Detect which cell encompasses the target text, then output its (X, Y) center coordinate. 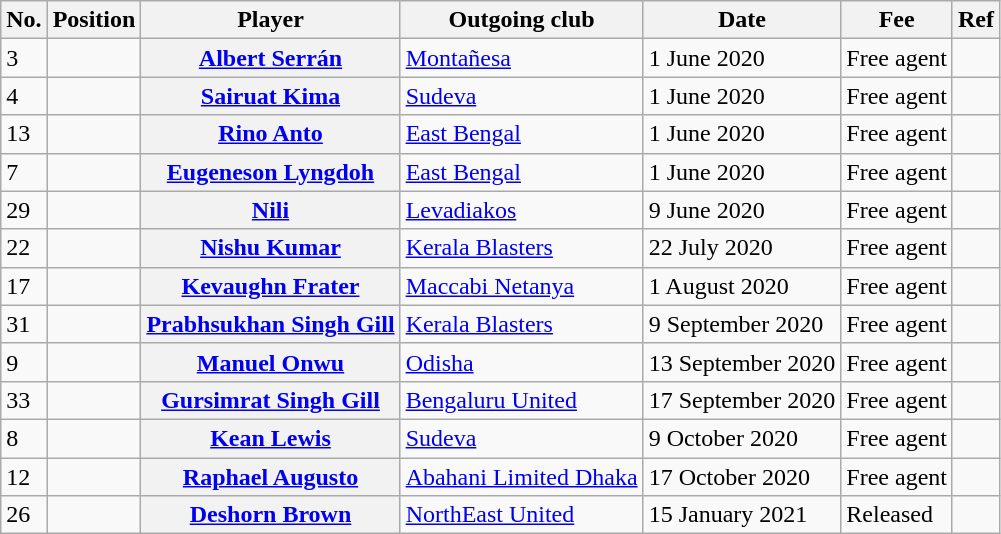
Position (94, 20)
Abahani Limited Dhaka (522, 477)
Kean Lewis (270, 438)
8 (24, 438)
9 October 2020 (742, 438)
13 (24, 134)
22 (24, 248)
Deshorn Brown (270, 515)
Maccabi Netanya (522, 286)
Nishu Kumar (270, 248)
13 September 2020 (742, 362)
Manuel Onwu (270, 362)
Date (742, 20)
Levadiakos (522, 210)
Montañesa (522, 58)
12 (24, 477)
17 (24, 286)
29 (24, 210)
No. (24, 20)
17 September 2020 (742, 400)
9 September 2020 (742, 324)
31 (24, 324)
Prabhsukhan Singh Gill (270, 324)
33 (24, 400)
Eugeneson Lyngdoh (270, 172)
Nili (270, 210)
9 June 2020 (742, 210)
Raphael Augusto (270, 477)
26 (24, 515)
3 (24, 58)
9 (24, 362)
Kevaughn Frater (270, 286)
15 January 2021 (742, 515)
Gursimrat Singh Gill (270, 400)
Player (270, 20)
7 (24, 172)
Ref (976, 20)
Fee (897, 20)
22 July 2020 (742, 248)
Released (897, 515)
Odisha (522, 362)
4 (24, 96)
Bengaluru United (522, 400)
Outgoing club (522, 20)
Rino Anto (270, 134)
Sairuat Kima (270, 96)
1 August 2020 (742, 286)
17 October 2020 (742, 477)
NorthEast United (522, 515)
Albert Serrán (270, 58)
